Return the [x, y] coordinate for the center point of the cell that contains the specified text.  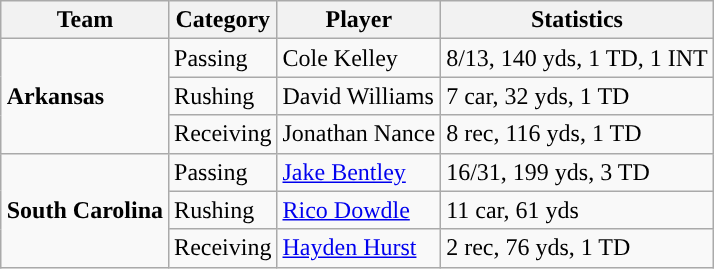
Jonathan Nance [359, 134]
Hayden Hurst [359, 248]
Rico Dowdle [359, 210]
Team [84, 20]
8/13, 140 yds, 1 TD, 1 INT [578, 58]
2 rec, 76 yds, 1 TD [578, 248]
11 car, 61 yds [578, 210]
Player [359, 20]
7 car, 32 yds, 1 TD [578, 96]
Category [223, 20]
David Williams [359, 96]
Arkansas [84, 96]
Jake Bentley [359, 172]
8 rec, 116 yds, 1 TD [578, 134]
16/31, 199 yds, 3 TD [578, 172]
South Carolina [84, 210]
Statistics [578, 20]
Cole Kelley [359, 58]
